From the cell containing the given text, extract its center point as [X, Y] coordinate. 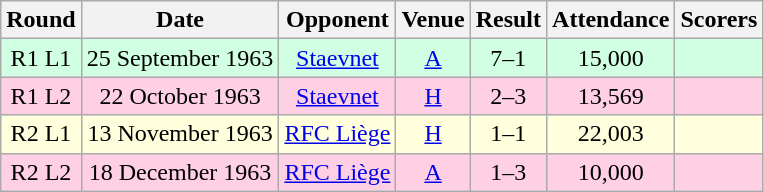
R2 L2 [41, 172]
13 November 1963 [180, 134]
Attendance [611, 20]
25 September 1963 [180, 58]
Round [41, 20]
Venue [433, 20]
10,000 [611, 172]
R2 L1 [41, 134]
7–1 [508, 58]
1–1 [508, 134]
Result [508, 20]
Opponent [338, 20]
13,569 [611, 96]
Scorers [719, 20]
2–3 [508, 96]
15,000 [611, 58]
R1 L1 [41, 58]
R1 L2 [41, 96]
22,003 [611, 134]
22 October 1963 [180, 96]
1–3 [508, 172]
18 December 1963 [180, 172]
Date [180, 20]
